Pinpoint the cell where the given text exists, returning its [X, Y] midpoint coordinate. 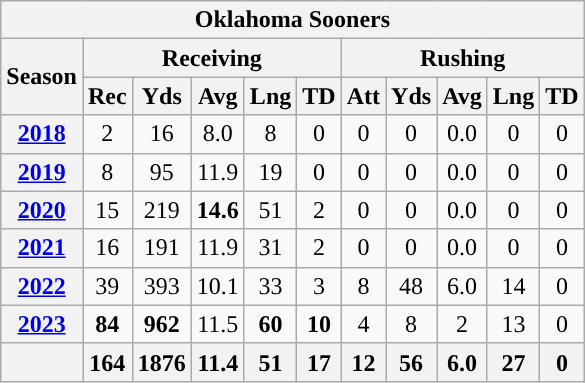
95 [162, 172]
10.1 [218, 286]
2019 [42, 172]
1876 [162, 362]
Att [363, 96]
962 [162, 324]
60 [270, 324]
19 [270, 172]
164 [107, 362]
2018 [42, 134]
2020 [42, 210]
56 [412, 362]
3 [319, 286]
2021 [42, 248]
11.4 [218, 362]
14.6 [218, 210]
15 [107, 210]
10 [319, 324]
84 [107, 324]
33 [270, 286]
11.5 [218, 324]
17 [319, 362]
48 [412, 286]
393 [162, 286]
Rushing [462, 58]
Season [42, 77]
219 [162, 210]
14 [513, 286]
Oklahoma Sooners [292, 20]
12 [363, 362]
8.0 [218, 134]
Rec [107, 96]
Receiving [212, 58]
13 [513, 324]
4 [363, 324]
27 [513, 362]
2023 [42, 324]
39 [107, 286]
191 [162, 248]
2022 [42, 286]
31 [270, 248]
